Return the (X, Y) coordinate for the center point of the cell that contains the specified text.  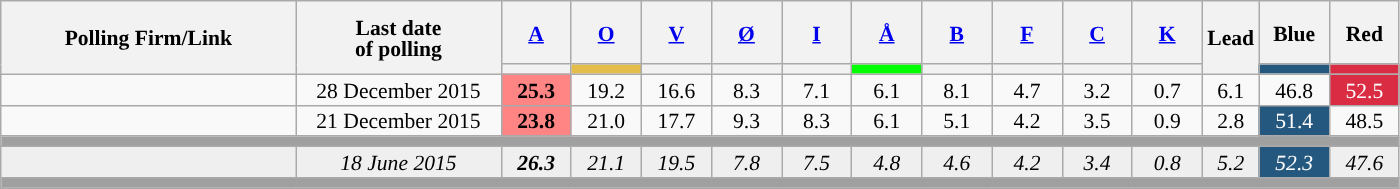
52.5 (1364, 90)
O (606, 32)
52.3 (1294, 162)
3.4 (1097, 162)
Blue (1294, 32)
Polling Firm/Link (148, 38)
46.8 (1294, 90)
23.8 (536, 120)
A (536, 32)
19.5 (676, 162)
25.3 (536, 90)
7.5 (817, 162)
4.8 (887, 162)
Lead (1230, 38)
0.8 (1167, 162)
7.1 (817, 90)
21 December 2015 (398, 120)
28 December 2015 (398, 90)
Last dateof polling (398, 38)
21.0 (606, 120)
Red (1364, 32)
17.7 (676, 120)
48.5 (1364, 120)
Å (887, 32)
B (957, 32)
16.6 (676, 90)
C (1097, 32)
7.8 (746, 162)
4.6 (957, 162)
Ø (746, 32)
19.2 (606, 90)
0.9 (1167, 120)
5.2 (1230, 162)
5.1 (957, 120)
8.1 (957, 90)
47.6 (1364, 162)
0.7 (1167, 90)
V (676, 32)
2.8 (1230, 120)
26.3 (536, 162)
18 June 2015 (398, 162)
F (1027, 32)
51.4 (1294, 120)
9.3 (746, 120)
21.1 (606, 162)
3.5 (1097, 120)
I (817, 32)
4.7 (1027, 90)
3.2 (1097, 90)
K (1167, 32)
